Search for the cell housing the specified text and yield its (x, y) center coordinate. 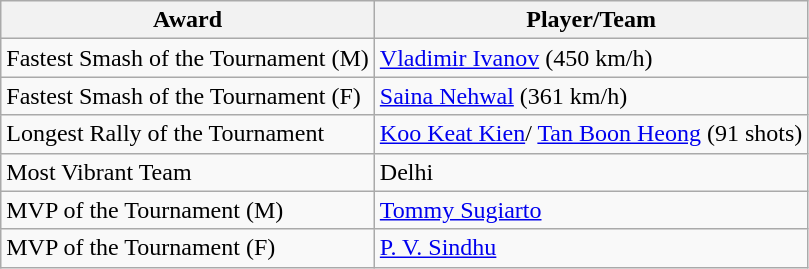
P. V. Sindhu (591, 248)
Award (188, 20)
Delhi (591, 172)
MVP of the Tournament (F) (188, 248)
Koo Keat Kien/ Tan Boon Heong (91 shots) (591, 134)
Fastest Smash of the Tournament (F) (188, 96)
Saina Nehwal (361 km/h) (591, 96)
Fastest Smash of the Tournament (M) (188, 58)
MVP of the Tournament (M) (188, 210)
Player/Team (591, 20)
Vladimir Ivanov (450 km/h) (591, 58)
Tommy Sugiarto (591, 210)
Most Vibrant Team (188, 172)
Longest Rally of the Tournament (188, 134)
